Locate the cell with the specified text and output its (X, Y) center coordinate. 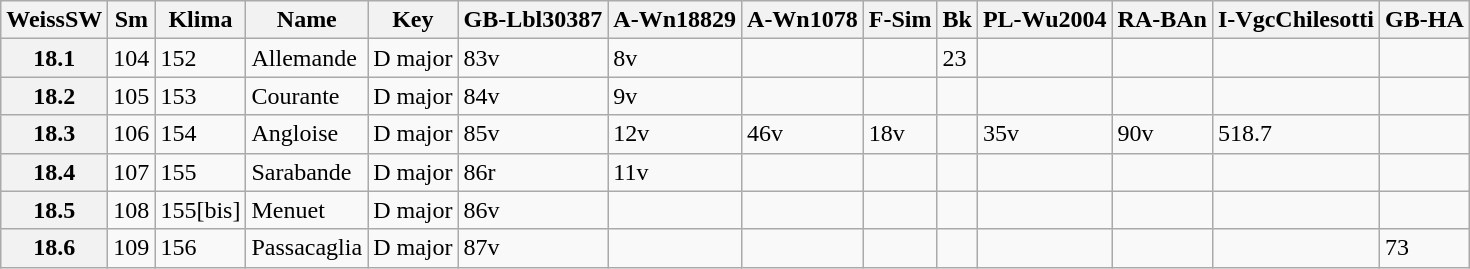
84v (533, 96)
105 (132, 96)
156 (200, 248)
46v (803, 134)
108 (132, 210)
GB-Lbl30387 (533, 20)
Allemande (307, 58)
154 (200, 134)
104 (132, 58)
90v (1162, 134)
Menuet (307, 210)
GB-HA (1425, 20)
518.7 (1296, 134)
153 (200, 96)
18.2 (54, 96)
86r (533, 172)
Courante (307, 96)
Sarabande (307, 172)
RA-BAn (1162, 20)
Angloise (307, 134)
Sm (132, 20)
Klima (200, 20)
11v (675, 172)
85v (533, 134)
F-Sim (900, 20)
Passacaglia (307, 248)
18.4 (54, 172)
WeissSW (54, 20)
35v (1044, 134)
155 (200, 172)
Name (307, 20)
73 (1425, 248)
87v (533, 248)
A-Wn1078 (803, 20)
8v (675, 58)
18v (900, 134)
PL-Wu2004 (1044, 20)
83v (533, 58)
109 (132, 248)
I-VgcChilesotti (1296, 20)
12v (675, 134)
Bk (957, 20)
155[bis] (200, 210)
9v (675, 96)
18.5 (54, 210)
18.6 (54, 248)
23 (957, 58)
152 (200, 58)
106 (132, 134)
Key (413, 20)
18.3 (54, 134)
86v (533, 210)
18.1 (54, 58)
107 (132, 172)
A-Wn18829 (675, 20)
